Provide the (X, Y) coordinate of the cell's center where the given text is located.  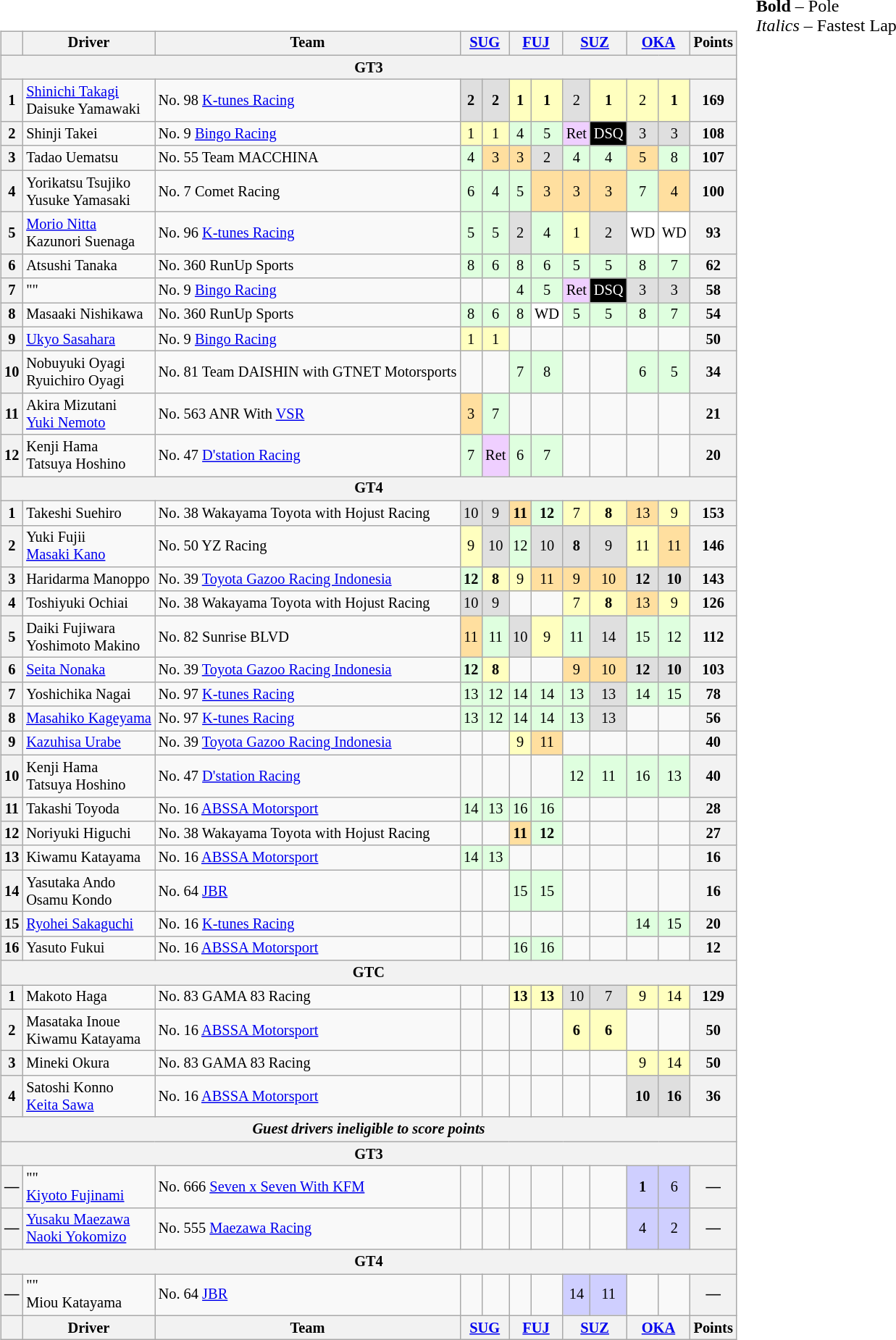
No. 50 YZ Racing (308, 546)
Kazuhisa Urabe (88, 743)
No. 666 Seven x Seven With KFM (308, 1187)
108 (713, 134)
Tadao Uematsu (88, 158)
169 (713, 101)
Takeshi Suehiro (88, 513)
78 (713, 694)
"" (88, 290)
Noriyuki Higuchi (88, 834)
Ryohei Sakaguchi (88, 924)
Masaaki Nishikawa (88, 315)
Takashi Toyoda (88, 809)
58 (713, 290)
36 (713, 1097)
Akira Mizutani Yuki Nemoto (88, 414)
"" Miou Katayama (88, 1295)
103 (713, 670)
No. 82 Sunrise BLVD (308, 637)
Morio Nitta Kazunori Suenaga (88, 233)
"" Kiyoto Fujinami (88, 1187)
107 (713, 158)
62 (713, 266)
Yorikatsu Tsujiko Yusuke Yamasaki (88, 191)
GTC (368, 973)
Ukyo Sasahara (88, 339)
No. 96 K-tunes Racing (308, 233)
100 (713, 191)
129 (713, 997)
No. 55 Team MACCHINA (308, 158)
Yusaku Maezawa Naoki Yokomizo (88, 1228)
27 (713, 834)
Kiwamu Katayama (88, 858)
56 (713, 719)
No. 98 K-tunes Racing (308, 101)
No. 563 ANR With VSR (308, 414)
Seita Nonaka (88, 670)
Haridarma Manoppo (88, 579)
Masataka Inoue Kiwamu Katayama (88, 1030)
Daiki Fujiwara Yoshimoto Makino (88, 637)
Satoshi Konno Keita Sawa (88, 1097)
93 (713, 233)
153 (713, 513)
Masahiko Kageyama (88, 719)
54 (713, 315)
Toshiyuki Ochiai (88, 603)
No. 555 Maezawa Racing (308, 1228)
143 (713, 579)
21 (713, 414)
Nobuyuki Oyagi Ryuichiro Oyagi (88, 372)
No. 7 Comet Racing (308, 191)
Mineki Okura (88, 1063)
112 (713, 637)
Yasutaka Ando Osamu Kondo (88, 891)
Yasuto Fukui (88, 948)
Guest drivers ineligible to score points (368, 1129)
Shinichi Takagi Daisuke Yamawaki (88, 101)
34 (713, 372)
No. 16 K-tunes Racing (308, 924)
Makoto Haga (88, 997)
146 (713, 546)
Atsushi Tanaka (88, 266)
126 (713, 603)
No. 81 Team DAISHIN with GTNET Motorsports (308, 372)
28 (713, 809)
Shinji Takei (88, 134)
Yuki Fujii Masaki Kano (88, 546)
Yoshichika Nagai (88, 694)
